Find where the given text appears and provide that cell's center as (X, Y) coordinate. 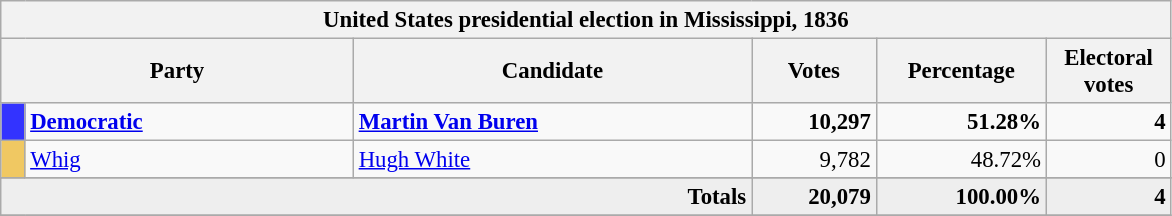
Democratic (189, 122)
Percentage (961, 72)
48.72% (961, 160)
9,782 (814, 160)
0 (1108, 160)
100.00% (961, 197)
20,079 (814, 197)
Party (178, 72)
Electoral votes (1108, 72)
Votes (814, 72)
Hugh White (552, 160)
Whig (189, 160)
Candidate (552, 72)
10,297 (814, 122)
Totals (376, 197)
United States presidential election in Mississippi, 1836 (586, 20)
51.28% (961, 122)
Martin Van Buren (552, 122)
